Search for the cell housing the specified text and yield its (x, y) center coordinate. 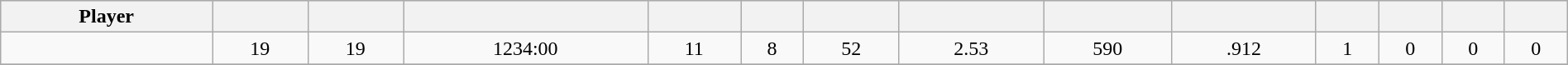
11 (695, 48)
.912 (1244, 48)
Player (107, 17)
1234:00 (526, 48)
2.53 (971, 48)
590 (1108, 48)
8 (772, 48)
1 (1347, 48)
52 (850, 48)
